Return [x, y] of the center of cell containing provided text 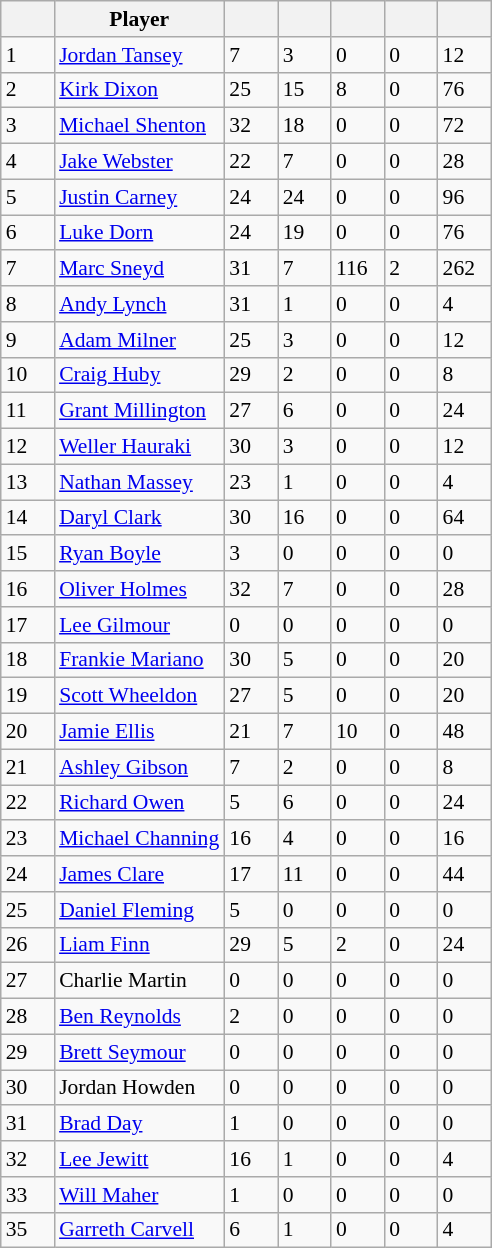
Scott Wheeldon [139, 696]
Weller Hauraki [139, 447]
14 [28, 518]
Adam Milner [139, 340]
96 [464, 197]
Garreth Carvell [139, 1230]
48 [464, 732]
Jake Webster [139, 162]
Luke Dorn [139, 233]
Brad Day [139, 1124]
Jordan Tansey [139, 55]
Will Maher [139, 1195]
Michael Shenton [139, 126]
Brett Seymour [139, 1052]
116 [358, 269]
262 [464, 269]
James Clare [139, 874]
Jordan Howden [139, 1088]
Oliver Holmes [139, 589]
44 [464, 874]
Jamie Ellis [139, 732]
Charlie Martin [139, 981]
Richard Owen [139, 803]
Andy Lynch [139, 304]
64 [464, 518]
9 [28, 340]
13 [28, 482]
Daniel Fleming [139, 910]
Daryl Clark [139, 518]
Player [139, 19]
72 [464, 126]
Marc Sneyd [139, 269]
Ashley Gibson [139, 767]
Lee Gilmour [139, 625]
35 [28, 1230]
Grant Millington [139, 411]
Justin Carney [139, 197]
Lee Jewitt [139, 1159]
Ryan Boyle [139, 554]
Michael Channing [139, 839]
Liam Finn [139, 945]
Frankie Mariano [139, 660]
Craig Huby [139, 375]
26 [28, 945]
Nathan Massey [139, 482]
Kirk Dixon [139, 90]
33 [28, 1195]
Ben Reynolds [139, 1017]
